Determine the (x, y) coordinate at the center of the cell enclosing the given text.  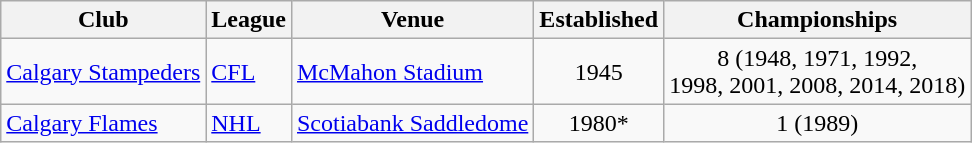
Championships (818, 20)
NHL (249, 123)
Scotiabank Saddledome (412, 123)
Venue (412, 20)
McMahon Stadium (412, 72)
Club (104, 20)
1 (1989) (818, 123)
Calgary Flames (104, 123)
1945 (599, 72)
League (249, 20)
8 (1948, 1971, 1992,1998, 2001, 2008, 2014, 2018) (818, 72)
CFL (249, 72)
Established (599, 20)
Calgary Stampeders (104, 72)
1980* (599, 123)
